Pinpoint the cell where the given text exists, returning its (X, Y) midpoint coordinate. 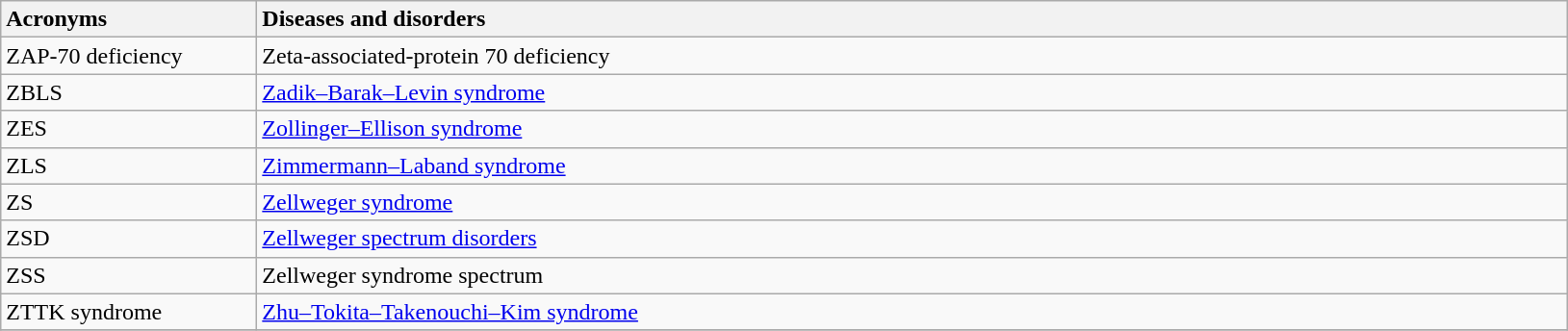
Zhu–Tokita–Takenouchi–Kim syndrome (913, 312)
ZES (129, 129)
Diseases and disorders (913, 19)
ZS (129, 202)
Zellweger spectrum disorders (913, 239)
ZLS (129, 165)
ZBLS (129, 92)
Zadik–Barak–Levin syndrome (913, 92)
Zimmermann–Laband syndrome (913, 165)
ZAP-70 deficiency (129, 56)
ZSD (129, 239)
ZSS (129, 275)
Zellweger syndrome (913, 202)
Zeta-associated-protein 70 deficiency (913, 56)
Acronyms (129, 19)
ZTTK syndrome (129, 312)
Zellweger syndrome spectrum (913, 275)
Zollinger–Ellison syndrome (913, 129)
